Pinpoint the cell where the given text exists, returning its (x, y) midpoint coordinate. 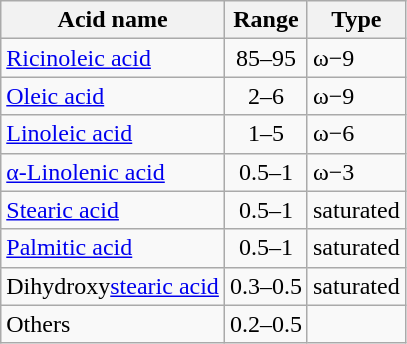
Ricinoleic acid (113, 58)
Linoleic acid (113, 134)
Stearic acid (113, 210)
Oleic acid (113, 96)
0.3–0.5 (266, 286)
Dihydroxystearic acid (113, 286)
85–95 (266, 58)
Type (356, 20)
ω−6 (356, 134)
1–5 (266, 134)
Others (113, 324)
α-Linolenic acid (113, 172)
Palmitic acid (113, 248)
Range (266, 20)
2–6 (266, 96)
ω−3 (356, 172)
0.2–0.5 (266, 324)
Acid name (113, 20)
